For the text-containing cell, return its midpoint in (X, Y) coordinate format. 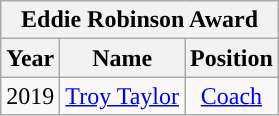
Name (122, 58)
Eddie Robinson Award (140, 20)
Position (232, 58)
Troy Taylor (122, 96)
2019 (30, 96)
Year (30, 58)
Coach (232, 96)
